Search for the cell housing the specified text and yield its [x, y] center coordinate. 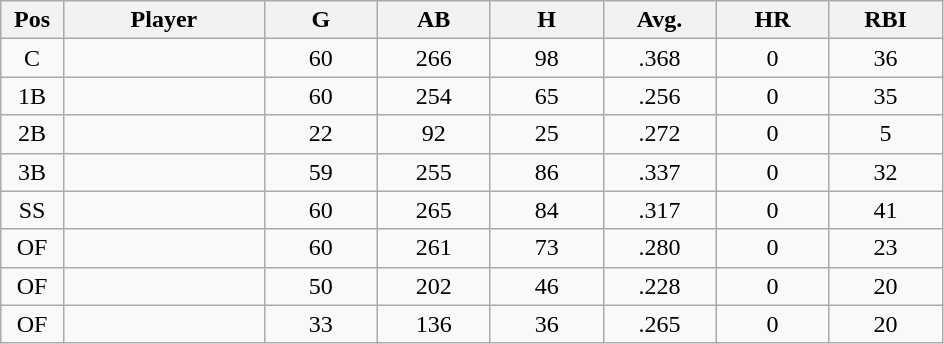
33 [320, 324]
136 [434, 324]
25 [546, 134]
65 [546, 96]
.317 [660, 210]
RBI [886, 20]
H [546, 20]
32 [886, 172]
265 [434, 210]
1B [32, 96]
G [320, 20]
.337 [660, 172]
254 [434, 96]
23 [886, 248]
202 [434, 286]
46 [546, 286]
Pos [32, 20]
.228 [660, 286]
73 [546, 248]
41 [886, 210]
98 [546, 58]
84 [546, 210]
Avg. [660, 20]
.256 [660, 96]
35 [886, 96]
255 [434, 172]
AB [434, 20]
SS [32, 210]
.272 [660, 134]
22 [320, 134]
261 [434, 248]
.265 [660, 324]
50 [320, 286]
5 [886, 134]
C [32, 58]
Player [164, 20]
.280 [660, 248]
92 [434, 134]
266 [434, 58]
3B [32, 172]
86 [546, 172]
.368 [660, 58]
2B [32, 134]
59 [320, 172]
HR [772, 20]
